Detect which cell encompasses the target text, then output its [X, Y] center coordinate. 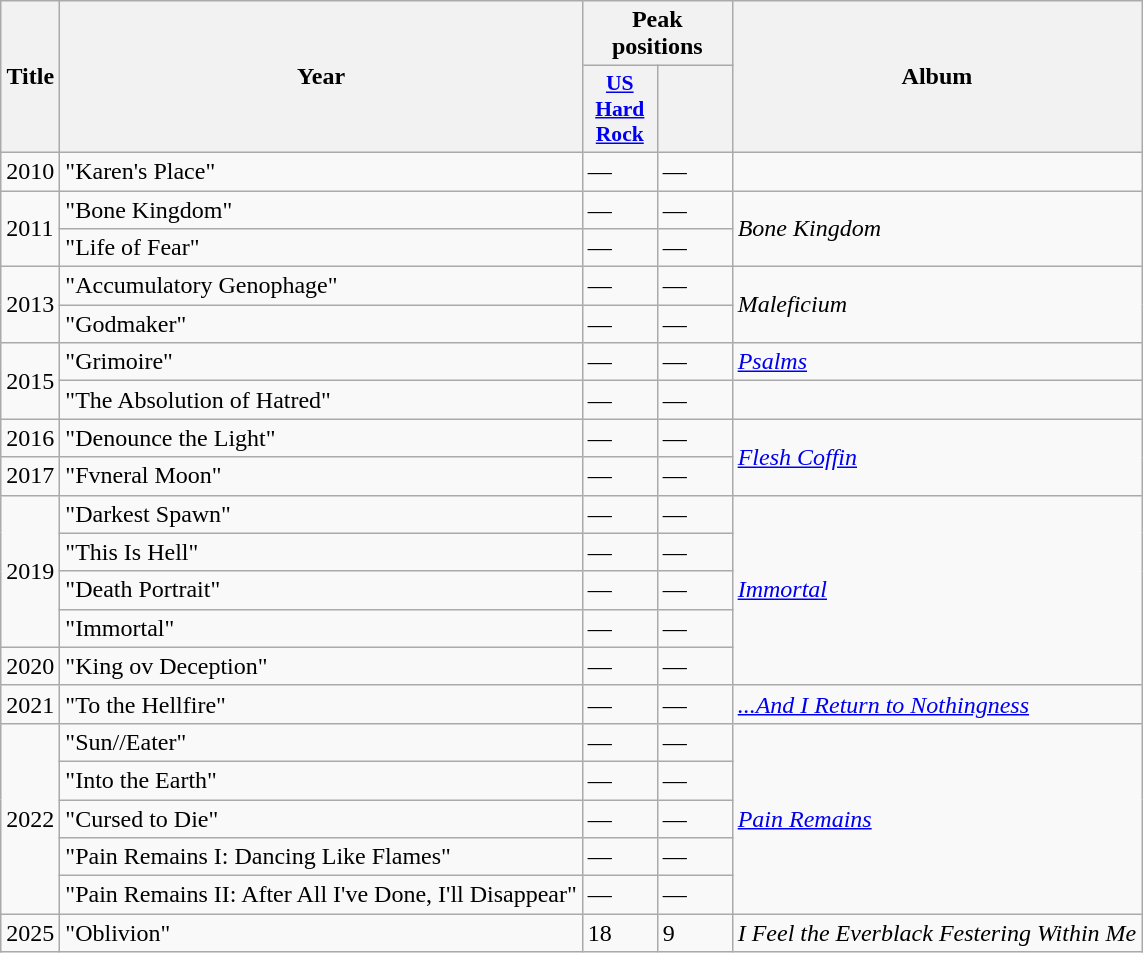
...And I Return to Nothingness [937, 704]
"This Is Hell" [322, 552]
Title [30, 77]
"Pain Remains I: Dancing Like Flames" [322, 857]
2016 [30, 438]
"Denounce the Light" [322, 438]
I Feel the Everblack Festering Within Me [937, 933]
"King ov Deception" [322, 666]
Bone Kingdom [937, 228]
2015 [30, 381]
2022 [30, 818]
2025 [30, 933]
"Darkest Spawn" [322, 514]
2011 [30, 228]
"The Absolution of Hatred" [322, 400]
"Life of Fear" [322, 248]
9 [694, 933]
"Pain Remains II: After All I've Done, I'll Disappear" [322, 895]
"Oblivion" [322, 933]
Psalms [937, 362]
"Godmaker" [322, 324]
"Karen's Place" [322, 171]
"To the Hellfire" [322, 704]
Immortal [937, 590]
Maleficium [937, 305]
2017 [30, 476]
2010 [30, 171]
2021 [30, 704]
18 [620, 933]
Pain Remains [937, 818]
"Fvneral Moon" [322, 476]
Year [322, 77]
"Cursed to Die" [322, 819]
Album [937, 77]
"Accumulatory Genophage" [322, 286]
2020 [30, 666]
2019 [30, 571]
Flesh Coffin [937, 457]
Peak positions [657, 34]
"Into the Earth" [322, 780]
2013 [30, 305]
US Hard Rock [620, 110]
"Grimoire" [322, 362]
"Death Portrait" [322, 590]
"Sun//Eater" [322, 742]
"Bone Kingdom" [322, 209]
"Immortal" [322, 628]
